Provide the (X, Y) coordinate of the cell's center where the given text is located.  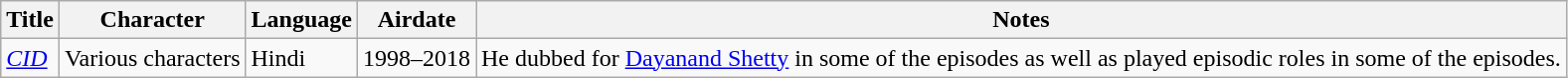
Various characters (152, 58)
Title (30, 20)
Character (152, 20)
Airdate (416, 20)
Hindi (301, 58)
Notes (1020, 20)
He dubbed for Dayanand Shetty in some of the episodes as well as played episodic roles in some of the episodes. (1020, 58)
CID (30, 58)
1998–2018 (416, 58)
Language (301, 20)
